Capture the cell that displays the provided text and extract its [x, y] central coordinate. 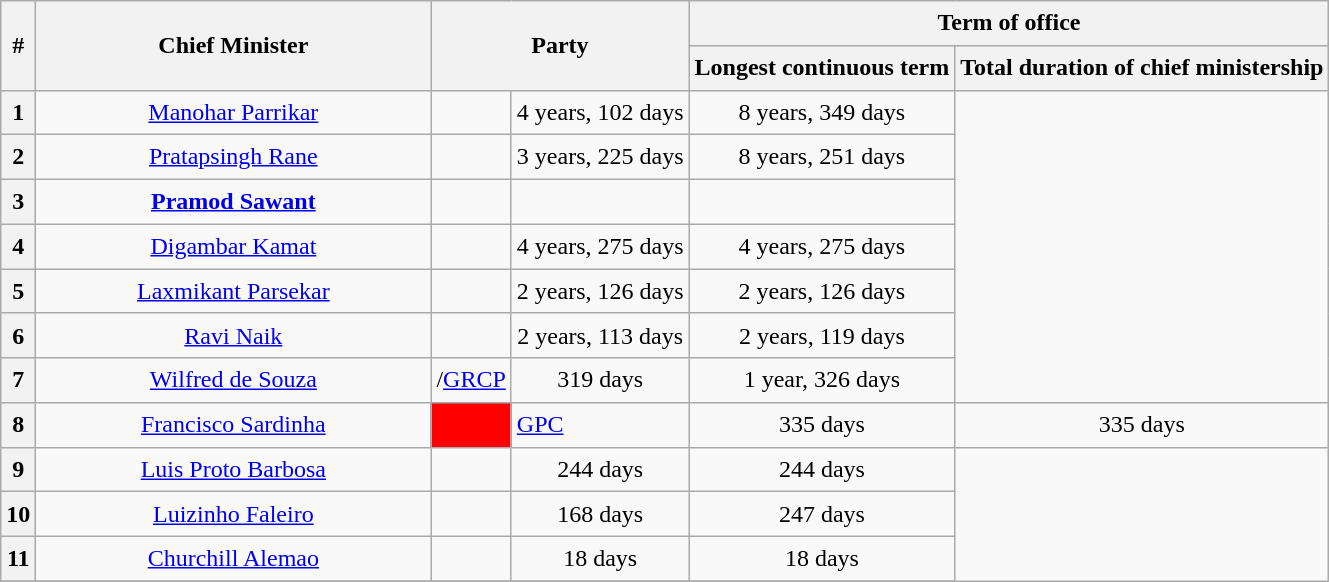
319 days [600, 380]
Laxmikant Parsekar [234, 292]
Digambar Kamat [234, 246]
Luis Proto Barbosa [234, 470]
Churchill Alemao [234, 560]
1 year, 326 days [822, 380]
Term of office [1009, 24]
4 years, 102 days [600, 112]
2 years, 119 days [822, 336]
Pratapsingh Rane [234, 158]
7 [18, 380]
Pramod Sawant [234, 202]
11 [18, 560]
Ravi Naik [234, 336]
2 years, 113 days [600, 336]
10 [18, 514]
Wilfred de Souza [234, 380]
4 [18, 246]
Longest continuous term [822, 68]
GPC [600, 426]
# [18, 46]
Party [560, 46]
3 [18, 202]
Luizinho Faleiro [234, 514]
/GRCP [471, 380]
Manohar Parrikar [234, 112]
247 days [822, 514]
1 [18, 112]
5 [18, 292]
6 [18, 336]
8 [18, 426]
Chief Minister [234, 46]
3 years, 225 days [600, 158]
8 years, 251 days [822, 158]
8 years, 349 days [822, 112]
168 days [600, 514]
9 [18, 470]
2 [18, 158]
Total duration of chief ministership [1142, 68]
Francisco Sardinha [234, 426]
